Extract the [X, Y] coordinate from the center of the cell holding the provided text.  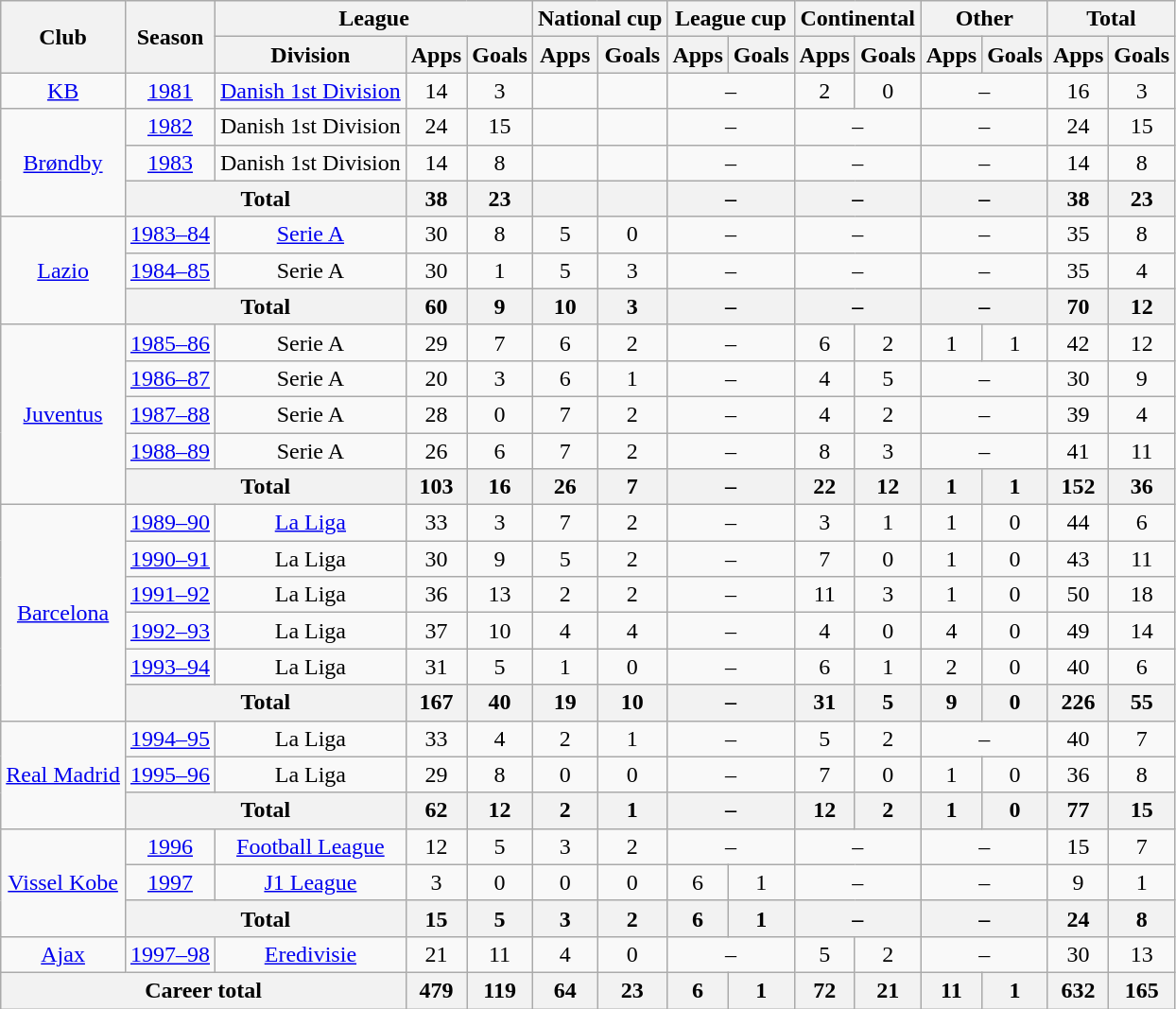
Other [984, 19]
50 [1078, 595]
KB [63, 91]
41 [1078, 451]
1992–93 [170, 631]
Ajax [63, 954]
18 [1142, 595]
Brøndby [63, 163]
Continental [857, 19]
1984–85 [170, 270]
119 [500, 990]
National cup [599, 19]
49 [1078, 631]
28 [436, 414]
Division [311, 55]
55 [1142, 703]
League cup [731, 19]
22 [824, 487]
1990–91 [170, 559]
37 [436, 631]
Real Madrid [63, 774]
Barcelona [63, 613]
1991–92 [170, 595]
64 [564, 990]
20 [436, 378]
1982 [170, 127]
103 [436, 487]
632 [1078, 990]
39 [1078, 414]
226 [1078, 703]
19 [564, 703]
1995–96 [170, 774]
Season [170, 37]
League [374, 19]
1985–86 [170, 342]
167 [436, 703]
70 [1078, 306]
72 [824, 990]
1988–89 [170, 451]
1981 [170, 91]
479 [436, 990]
77 [1078, 810]
62 [436, 810]
Career total [204, 990]
1987–88 [170, 414]
60 [436, 306]
1997 [170, 882]
Eredivisie [311, 954]
Club [63, 37]
43 [1078, 559]
1989–90 [170, 523]
1983–84 [170, 235]
Lazio [63, 270]
Football League [311, 846]
Juventus [63, 414]
1996 [170, 846]
1986–87 [170, 378]
1994–95 [170, 739]
44 [1078, 523]
Vissel Kobe [63, 882]
152 [1078, 487]
1983 [170, 163]
1993–94 [170, 667]
J1 League [311, 882]
165 [1142, 990]
42 [1078, 342]
1997–98 [170, 954]
